Locate the cell with the specified text and output its [X, Y] center coordinate. 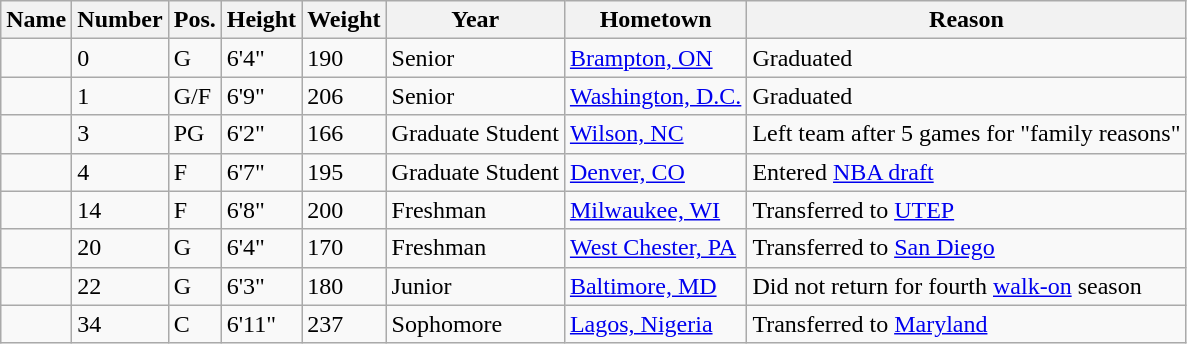
Did not return for fourth walk-on season [966, 286]
Junior [475, 286]
6'7" [261, 172]
Entered NBA draft [966, 172]
Weight [344, 20]
Brampton, ON [655, 58]
Lagos, Nigeria [655, 324]
Name [36, 20]
190 [344, 58]
6'8" [261, 210]
Transferred to San Diego [966, 248]
Transferred to UTEP [966, 210]
34 [120, 324]
Washington, D.C. [655, 96]
6'11" [261, 324]
Number [120, 20]
6'3" [261, 286]
Sophomore [475, 324]
Milwaukee, WI [655, 210]
Hometown [655, 20]
22 [120, 286]
Left team after 5 games for "family reasons" [966, 134]
3 [120, 134]
206 [344, 96]
200 [344, 210]
6'9" [261, 96]
166 [344, 134]
G/F [194, 96]
195 [344, 172]
PG [194, 134]
0 [120, 58]
237 [344, 324]
Height [261, 20]
Reason [966, 20]
Denver, CO [655, 172]
West Chester, PA [655, 248]
4 [120, 172]
170 [344, 248]
1 [120, 96]
20 [120, 248]
180 [344, 286]
6'2" [261, 134]
Transferred to Maryland [966, 324]
C [194, 324]
Pos. [194, 20]
Wilson, NC [655, 134]
Year [475, 20]
14 [120, 210]
Baltimore, MD [655, 286]
